Pinpoint the cell where the given text exists, returning its (X, Y) midpoint coordinate. 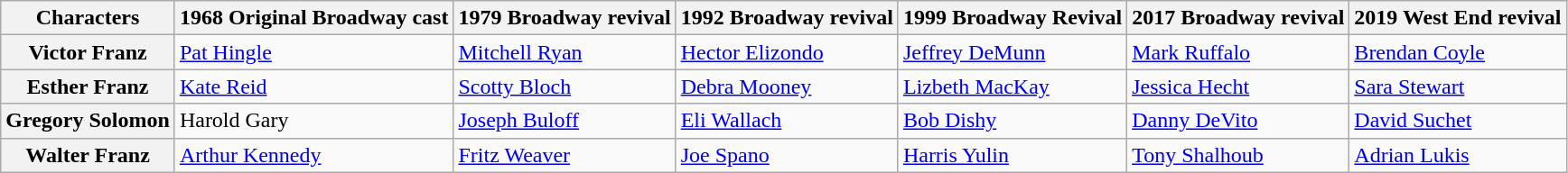
Mitchell Ryan (565, 52)
Debra Mooney (787, 86)
Gregory Solomon (89, 121)
1999 Broadway Revival (1012, 18)
Characters (89, 18)
Sara Stewart (1458, 86)
Hector Elizondo (787, 52)
Kate Reid (314, 86)
Joseph Buloff (565, 121)
Bob Dishy (1012, 121)
Jeffrey DeMunn (1012, 52)
Victor Franz (89, 52)
2019 West End revival (1458, 18)
Arthur Kennedy (314, 155)
Lizbeth MacKay (1012, 86)
1968 Original Broadway cast (314, 18)
1979 Broadway revival (565, 18)
Mark Ruffalo (1238, 52)
Harold Gary (314, 121)
Eli Wallach (787, 121)
Walter Franz (89, 155)
Scotty Bloch (565, 86)
David Suchet (1458, 121)
Danny DeVito (1238, 121)
Esther Franz (89, 86)
Pat Hingle (314, 52)
Fritz Weaver (565, 155)
2017 Broadway revival (1238, 18)
Adrian Lukis (1458, 155)
Joe Spano (787, 155)
Harris Yulin (1012, 155)
Tony Shalhoub (1238, 155)
Brendan Coyle (1458, 52)
Jessica Hecht (1238, 86)
1992 Broadway revival (787, 18)
